Detect which cell encompasses the target text, then output its [X, Y] center coordinate. 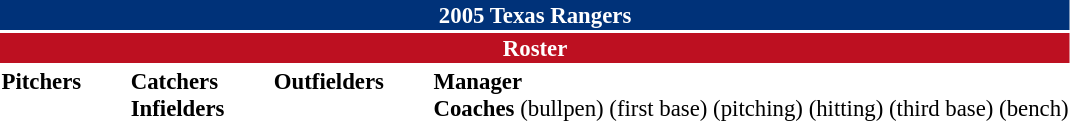
Roster [535, 48]
2005 Texas Rangers [535, 15]
